For the text-containing cell, return its midpoint in (X, Y) coordinate format. 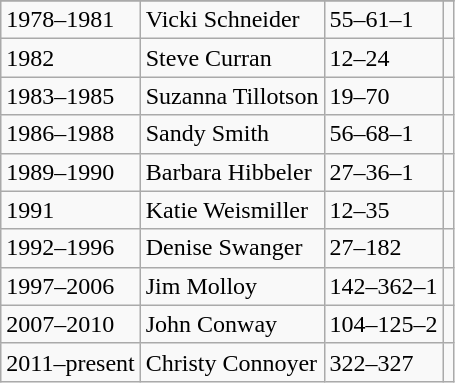
142–362–1 (384, 286)
19–70 (384, 96)
322–327 (384, 362)
Suzanna Tillotson (232, 96)
2007–2010 (70, 324)
Katie Weismiller (232, 210)
1992–1996 (70, 248)
Jim Molloy (232, 286)
2011–present (70, 362)
12–24 (384, 58)
Barbara Hibbeler (232, 172)
1989–1990 (70, 172)
1986–1988 (70, 134)
27–36–1 (384, 172)
1983–1985 (70, 96)
Sandy Smith (232, 134)
1978–1981 (70, 20)
1997–2006 (70, 286)
104–125–2 (384, 324)
12–35 (384, 210)
Steve Curran (232, 58)
Christy Connoyer (232, 362)
27–182 (384, 248)
1991 (70, 210)
Denise Swanger (232, 248)
1982 (70, 58)
Vicki Schneider (232, 20)
56–68–1 (384, 134)
John Conway (232, 324)
55–61–1 (384, 20)
